Provide the [X, Y] coordinate of the cell's center where the given text is located.  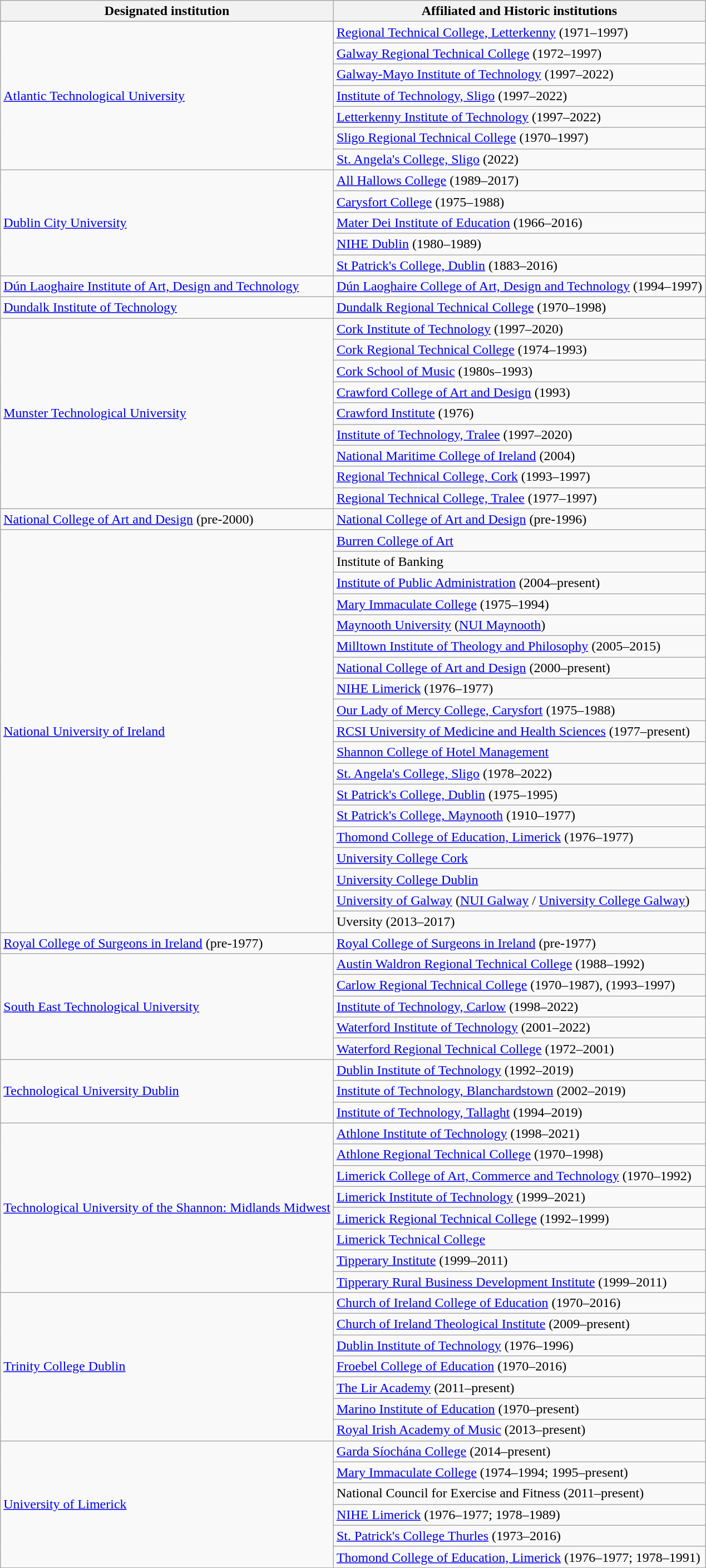
Limerick College of Art, Commerce and Technology (1970–1992) [519, 1176]
Munster Technological University [167, 414]
St. Patrick's College Thurles (1973–2016) [519, 1536]
Regional Technical College, Letterkenny (1971–1997) [519, 32]
Waterford Institute of Technology (2001–2022) [519, 1028]
Technological University of the Shannon: Midlands Midwest [167, 1207]
RCSI University of Medicine and Health Sciences (1977–present) [519, 731]
Dún Laoghaire Institute of Art, Design and Technology [167, 287]
Dublin Institute of Technology (1976–1996) [519, 1345]
St. Angela's College, Sligo (2022) [519, 159]
Mary Immaculate College (1975–1994) [519, 604]
All Hallows College (1989–2017) [519, 180]
Regional Technical College, Tralee (1977–1997) [519, 498]
NIHE Dublin (1980–1989) [519, 244]
Limerick Institute of Technology (1999–2021) [519, 1197]
Galway-Mayo Institute of Technology (1997–2022) [519, 75]
National College of Art and Design (pre-2000) [167, 519]
Dundalk Regional Technical College (1970–1998) [519, 308]
NIHE Limerick (1976–1977; 1978–1989) [519, 1515]
Institute of Technology, Tallaght (1994–2019) [519, 1112]
National Maritime College of Ireland (2004) [519, 456]
Cork School of Music (1980s–1993) [519, 371]
St Patrick's College, Dublin (1883–2016) [519, 265]
National Council for Exercise and Fitness (2011–present) [519, 1493]
Austin Waldron Regional Technical College (1988–1992) [519, 964]
Dundalk Institute of Technology [167, 308]
Waterford Regional Technical College (1972–2001) [519, 1049]
National College of Art and Design (pre-1996) [519, 519]
Thomond College of Education, Limerick (1976–1977) [519, 837]
Galway Regional Technical College (1972–1997) [519, 53]
Cork Institute of Technology (1997–2020) [519, 329]
Institute of Technology, Blanchardstown (2002–2019) [519, 1091]
Regional Technical College, Cork (1993–1997) [519, 477]
Designated institution [167, 11]
South East Technological University [167, 1007]
Institute of Technology, Carlow (1998–2022) [519, 1007]
Limerick Regional Technical College (1992–1999) [519, 1218]
Thomond College of Education, Limerick (1976–1977; 1978–1991) [519, 1557]
University College Dublin [519, 879]
Maynooth University (NUI Maynooth) [519, 625]
Crawford College of Art and Design (1993) [519, 392]
Limerick Technical College [519, 1239]
Crawford Institute (1976) [519, 413]
NIHE Limerick (1976–1977) [519, 689]
Church of Ireland Theological Institute (2009–present) [519, 1324]
Dún Laoghaire College of Art, Design and Technology (1994–1997) [519, 287]
Institute of Technology, Sligo (1997–2022) [519, 96]
Institute of Technology, Tralee (1997–2020) [519, 435]
St. Angela's College, Sligo (1978–2022) [519, 773]
St Patrick's College, Maynooth (1910–1977) [519, 816]
Dublin Institute of Technology (1992–2019) [519, 1070]
Burren College of Art [519, 540]
Mater Dei Institute of Education (1966–2016) [519, 223]
Shannon College of Hotel Management [519, 752]
Carysfort College (1975–1988) [519, 201]
National College of Art and Design (2000–present) [519, 668]
Garda Síochána College (2014–present) [519, 1451]
Royal Irish Academy of Music (2013–present) [519, 1430]
Letterkenny Institute of Technology (1997–2022) [519, 117]
Carlow Regional Technical College (1970–1987), (1993–1997) [519, 985]
Uversity (2013–2017) [519, 921]
The Lir Academy (2011–present) [519, 1388]
Technological University Dublin [167, 1091]
Tipperary Institute (1999–2011) [519, 1260]
Institute of Public Administration (2004–present) [519, 583]
Tipperary Rural Business Development Institute (1999–2011) [519, 1281]
Dublin City University [167, 223]
University of Galway (NUI Galway / University College Galway) [519, 900]
Trinity College Dublin [167, 1367]
Athlone Regional Technical College (1970–1998) [519, 1155]
Institute of Banking [519, 561]
Mary Immaculate College (1974–1994; 1995–present) [519, 1472]
Our Lady of Mercy College, Carysfort (1975–1988) [519, 710]
Milltown Institute of Theology and Philosophy (2005–2015) [519, 647]
Sligo Regional Technical College (1970–1997) [519, 138]
Church of Ireland College of Education (1970–2016) [519, 1303]
Marino Institute of Education (1970–present) [519, 1409]
University of Limerick [167, 1504]
St Patrick's College, Dublin (1975–1995) [519, 795]
Atlantic Technological University [167, 96]
National University of Ireland [167, 731]
Athlone Institute of Technology (1998–2021) [519, 1133]
Cork Regional Technical College (1974–1993) [519, 350]
Affiliated and Historic institutions [519, 11]
Froebel College of Education (1970–2016) [519, 1367]
University College Cork [519, 858]
